Search for the cell housing the specified text and yield its [x, y] center coordinate. 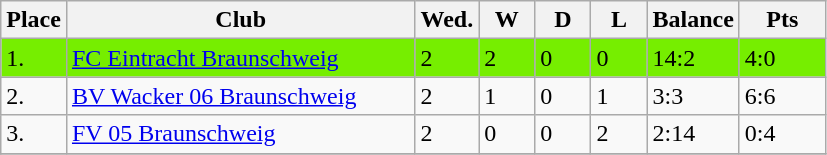
BV Wacker 06 Braunschweig [240, 96]
2:14 [693, 134]
Pts [782, 20]
1. [34, 58]
14:2 [693, 58]
3:3 [693, 96]
Club [240, 20]
4:0 [782, 58]
Place [34, 20]
FV 05 Braunschweig [240, 134]
6:6 [782, 96]
0:4 [782, 134]
W [507, 20]
Balance [693, 20]
D [563, 20]
2. [34, 96]
FC Eintracht Braunschweig [240, 58]
Wed. [447, 20]
L [619, 20]
3. [34, 134]
